From the cell containing the given text, extract its center point as [X, Y] coordinate. 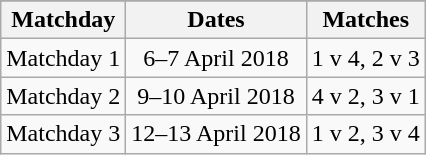
Dates [216, 20]
4 v 2, 3 v 1 [366, 96]
Matches [366, 20]
12–13 April 2018 [216, 134]
Matchday 2 [64, 96]
1 v 2, 3 v 4 [366, 134]
Matchday 3 [64, 134]
6–7 April 2018 [216, 58]
Matchday 1 [64, 58]
Matchday [64, 20]
9–10 April 2018 [216, 96]
1 v 4, 2 v 3 [366, 58]
